Identify which cell holds the provided text, then report its [X, Y] central coordinate. 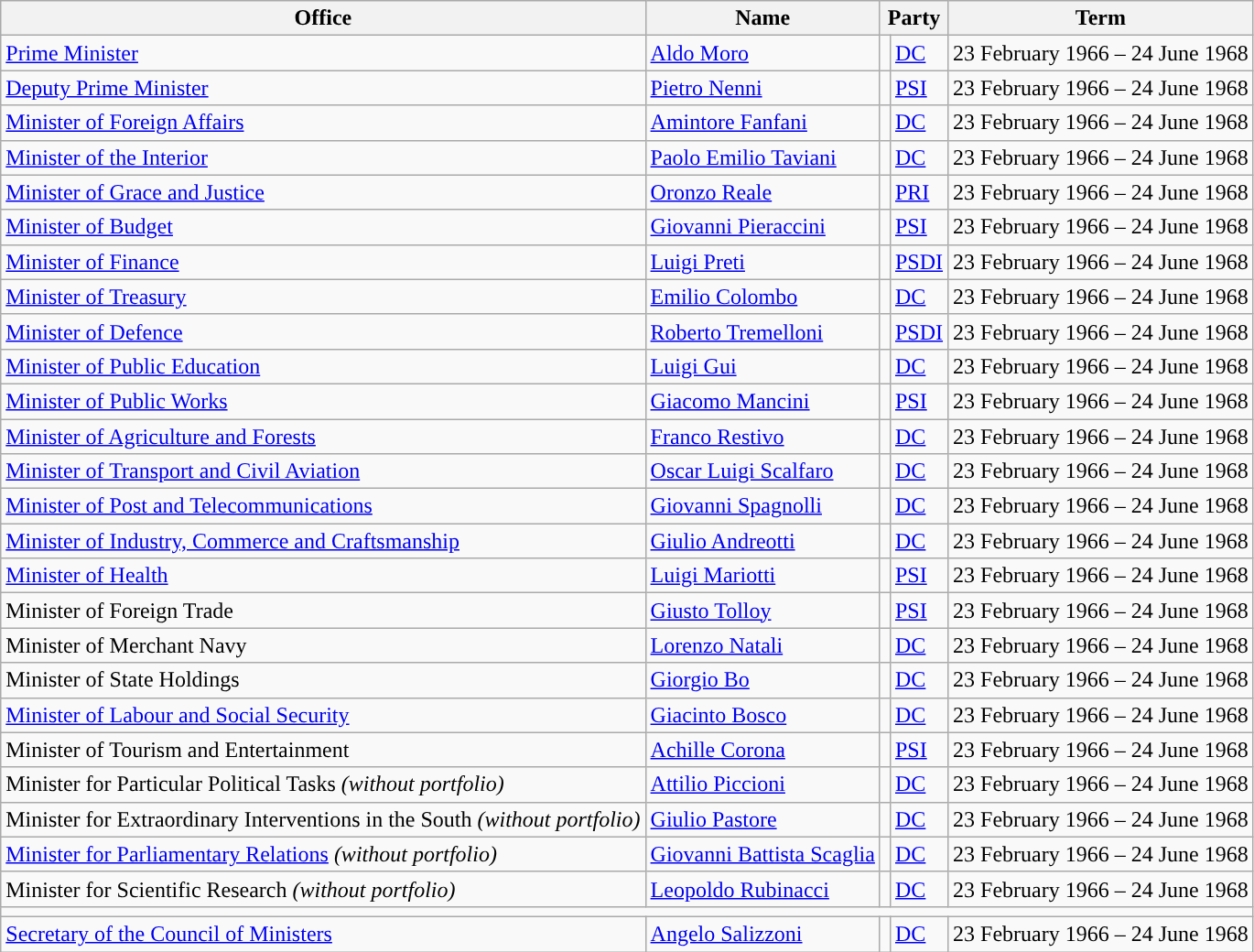
Giacinto Bosco [762, 715]
Deputy Prime Minister [323, 88]
Minister of Treasury [323, 297]
Minister for Extraordinary Interventions in the South (without portfolio) [323, 819]
Minister of Grace and Justice [323, 192]
Minister of Transport and Civil Aviation [323, 471]
Minister of Foreign Affairs [323, 123]
Minister for Particular Political Tasks (without portfolio) [323, 784]
Achille Corona [762, 750]
Party [913, 18]
Prime Minister [323, 53]
Oscar Luigi Scalfaro [762, 471]
Minister of Industry, Commerce and Craftsmanship [323, 541]
Giusto Tolloy [762, 611]
PRI [919, 192]
Leopoldo Rubinacci [762, 889]
Giorgio Bo [762, 680]
Pietro Nenni [762, 88]
Angelo Salizzoni [762, 934]
Paolo Emilio Taviani [762, 157]
Minister of Post and Telecommunications [323, 506]
Minister of Finance [323, 262]
Minister of Foreign Trade [323, 611]
Giulio Pastore [762, 819]
Attilio Piccioni [762, 784]
Minister of the Interior [323, 157]
Luigi Gui [762, 366]
Minister of Merchant Navy [323, 645]
Giulio Andreotti [762, 541]
Lorenzo Natali [762, 645]
Minister for Parliamentary Relations (without portfolio) [323, 854]
Luigi Mariotti [762, 576]
Minister of Health [323, 576]
Giovanni Spagnolli [762, 506]
Term [1101, 18]
Luigi Preti [762, 262]
Giovanni Battista Scaglia [762, 854]
Roberto Tremelloni [762, 331]
Giacomo Mancini [762, 401]
Giovanni Pieraccini [762, 227]
Name [762, 18]
Aldo Moro [762, 53]
Emilio Colombo [762, 297]
Minister of Public Education [323, 366]
Minister of Budget [323, 227]
Minister for Scientific Research (without portfolio) [323, 889]
Amintore Fanfani [762, 123]
Minister of Defence [323, 331]
Office [323, 18]
Franco Restivo [762, 437]
Secretary of the Council of Ministers [323, 934]
Minister of Agriculture and Forests [323, 437]
Minister of Tourism and Entertainment [323, 750]
Oronzo Reale [762, 192]
Minister of Public Works [323, 401]
Minister of Labour and Social Security [323, 715]
Minister of State Holdings [323, 680]
